Pinpoint the cell where the given text exists, returning its (X, Y) midpoint coordinate. 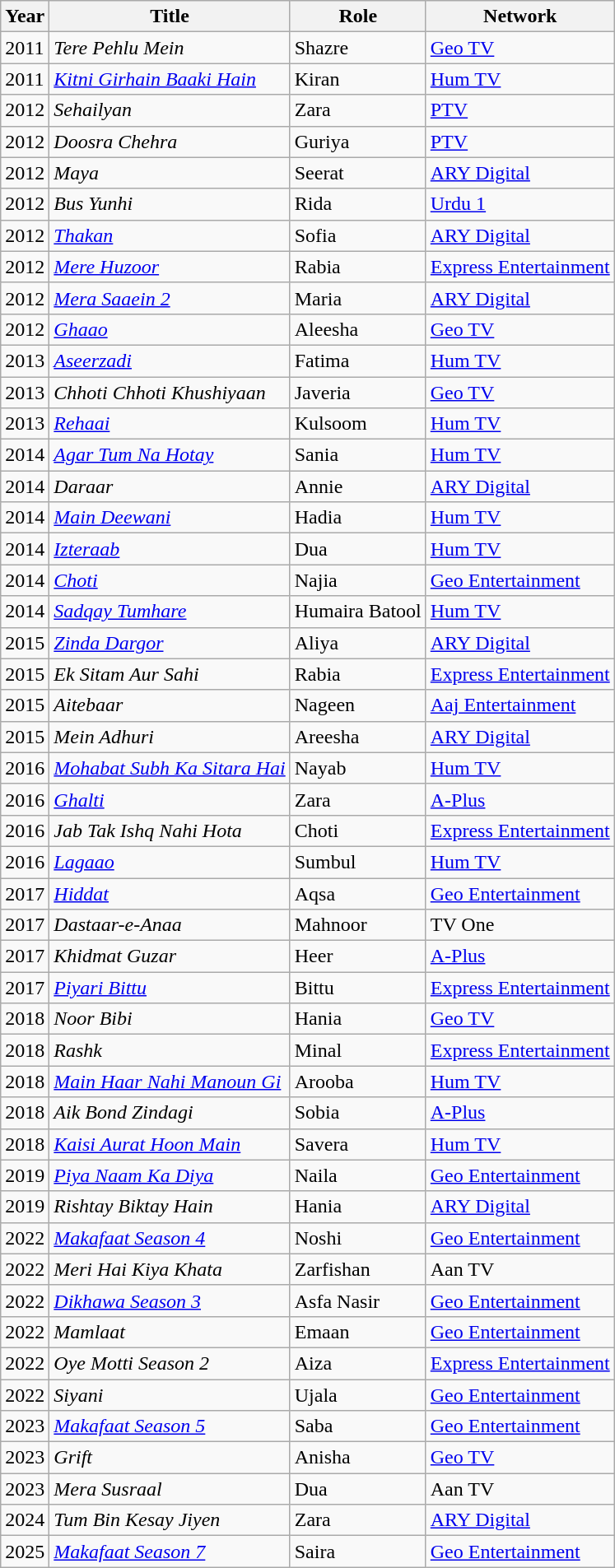
Izteraab (170, 549)
Kaisi Aurat Hoon Main (170, 1144)
Aseerzadi (170, 361)
Thakan (170, 235)
Sobia (357, 1113)
Ek Sitam Aur Sahi (170, 674)
Sofia (357, 235)
Noshi (357, 1238)
Mamlaat (170, 1332)
Zinda Dargor (170, 643)
Aik Bond Zindagi (170, 1113)
Tum Bin Kesay Jiyen (170, 1520)
Rashk (170, 1050)
Maya (170, 173)
Ghaao (170, 329)
Maria (357, 298)
Seerat (357, 173)
Bittu (357, 988)
Siyani (170, 1395)
Piyari Bittu (170, 988)
Mahnoor (357, 925)
Aiza (357, 1363)
Saira (357, 1552)
Aleesha (357, 329)
Makafaat Season 4 (170, 1238)
Hiddat (170, 893)
Hadia (357, 518)
Arooba (357, 1082)
Role (357, 16)
Najia (357, 580)
Heer (357, 956)
Dastaar-e-Anaa (170, 925)
Shazre (357, 48)
Zarfishan (357, 1269)
Rishtay Biktay Hain (170, 1207)
Javeria (357, 393)
Annie (357, 486)
Bus Yunhi (170, 204)
Minal (357, 1050)
Aqsa (357, 893)
Lagaao (170, 862)
Makafaat Season 7 (170, 1552)
Noor Bibi (170, 1019)
Kulsoom (357, 424)
Nayab (357, 768)
Kiran (357, 79)
Emaan (357, 1332)
Guriya (357, 142)
TV One (520, 925)
Mohabat Subh Ka Sitara Hai (170, 768)
Piya Naam Ka Diya (170, 1175)
Ghalti (170, 799)
Urdu 1 (520, 204)
Dikhawa Season 3 (170, 1300)
Aitebaar (170, 705)
Tere Pehlu Mein (170, 48)
Savera (357, 1144)
Khidmat Guzar (170, 956)
Mera Saaein 2 (170, 298)
Meri Hai Kiya Khata (170, 1269)
Mere Huzoor (170, 267)
Agar Tum Na Hotay (170, 455)
Makafaat Season 5 (170, 1426)
Humaira Batool (357, 612)
Sumbul (357, 862)
Aaj Entertainment (520, 705)
Anisha (357, 1458)
Sehailyan (170, 110)
Main Haar Nahi Manoun Gi (170, 1082)
Saba (357, 1426)
Chhoti Chhoti Khushiyaan (170, 393)
Daraar (170, 486)
Ujala (357, 1395)
Mein Adhuri (170, 737)
2024 (25, 1520)
Year (25, 16)
Sadqay Tumhare (170, 612)
Main Deewani (170, 518)
Network (520, 16)
Naila (357, 1175)
Nageen (357, 705)
Aliya (357, 643)
Asfa Nasir (357, 1300)
Areesha (357, 737)
Rida (357, 204)
Rehaai (170, 424)
2025 (25, 1552)
Oye Motti Season 2 (170, 1363)
Grift (170, 1458)
Fatima (357, 361)
Kitni Girhain Baaki Hain (170, 79)
Doosra Chehra (170, 142)
Title (170, 16)
Mera Susraal (170, 1489)
Sania (357, 455)
Jab Tak Ishq Nahi Hota (170, 831)
